Capture the cell that displays the provided text and extract its [X, Y] central coordinate. 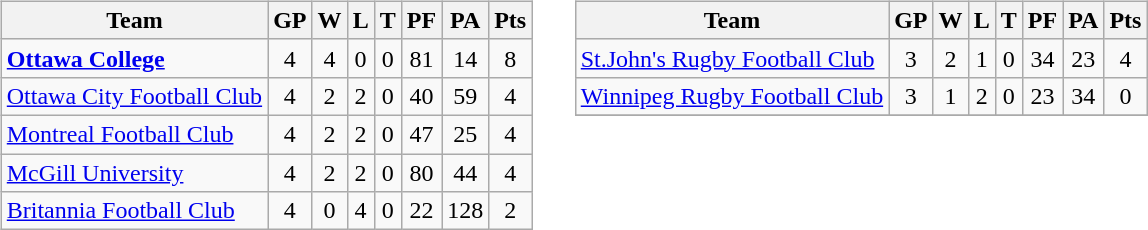
44 [466, 173]
McGill University [134, 173]
14 [466, 58]
128 [466, 211]
8 [510, 58]
Montreal Football Club [134, 134]
Ottawa College [134, 58]
81 [421, 58]
Winnipeg Rugby Football Club [732, 96]
40 [421, 96]
22 [421, 211]
25 [466, 134]
Britannia Football Club [134, 211]
80 [421, 173]
St.John's Rugby Football Club [732, 58]
59 [466, 96]
Ottawa City Football Club [134, 96]
47 [421, 134]
